Provide the [X, Y] coordinate of the cell's center where the given text is located.  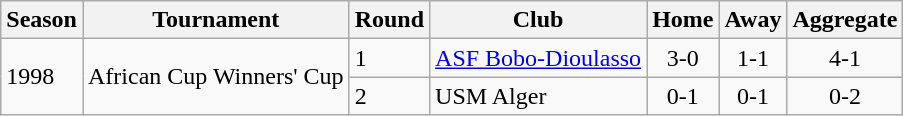
3-0 [683, 58]
USM Alger [538, 96]
Aggregate [845, 20]
4-1 [845, 58]
Home [683, 20]
ASF Bobo-Dioulasso [538, 58]
Away [753, 20]
Season [42, 20]
1 [389, 58]
Round [389, 20]
Tournament [216, 20]
0-2 [845, 96]
2 [389, 96]
Club [538, 20]
1-1 [753, 58]
African Cup Winners' Cup [216, 77]
1998 [42, 77]
